Detect which cell encompasses the target text, then output its [X, Y] center coordinate. 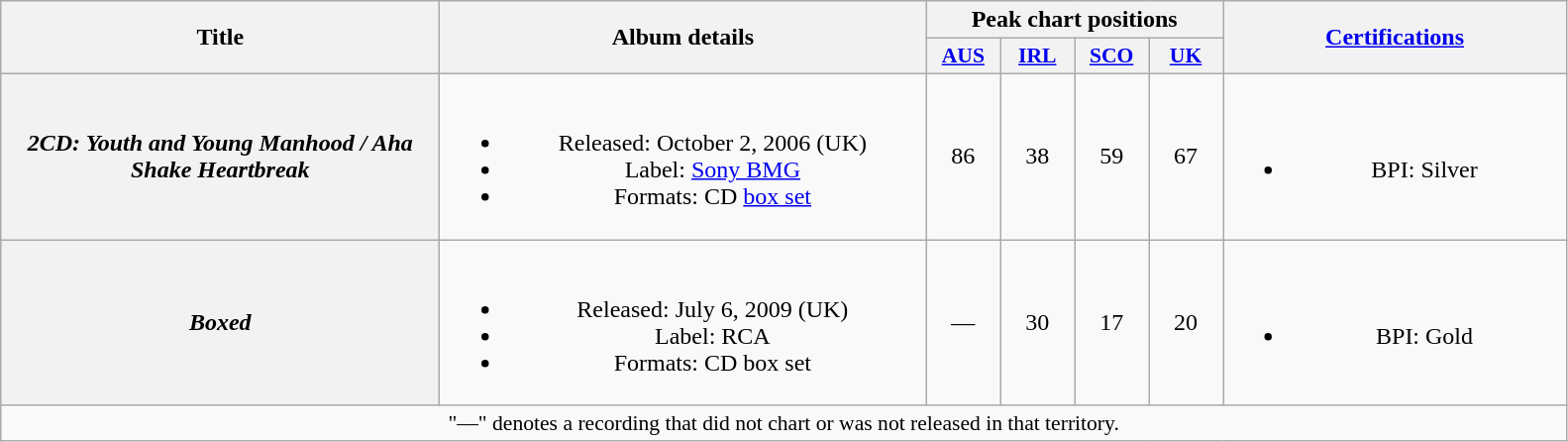
SCO [1111, 56]
Released: October 2, 2006 (UK)Label: Sony BMGFormats: CD box set [683, 157]
38 [1038, 157]
IRL [1038, 56]
30 [1038, 323]
2CD: Youth and Young Manhood / Aha Shake Heartbreak [220, 157]
Title [220, 38]
— [963, 323]
86 [963, 157]
AUS [963, 56]
59 [1111, 157]
"—" denotes a recording that did not chart or was not released in that territory. [784, 423]
BPI: Silver [1395, 157]
Released: July 6, 2009 (UK)Label: RCAFormats: CD box set [683, 323]
Peak chart positions [1075, 20]
Boxed [220, 323]
BPI: Gold [1395, 323]
17 [1111, 323]
20 [1187, 323]
Certifications [1395, 38]
67 [1187, 157]
Album details [683, 38]
UK [1187, 56]
